Search for the cell housing the specified text and yield its [X, Y] center coordinate. 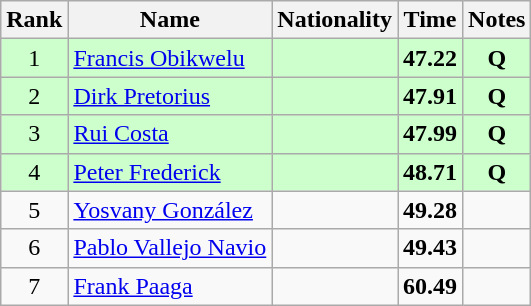
60.49 [430, 286]
2 [34, 96]
3 [34, 134]
1 [34, 58]
Rui Costa [170, 134]
Frank Paaga [170, 286]
Peter Frederick [170, 172]
6 [34, 248]
49.43 [430, 248]
5 [34, 210]
49.28 [430, 210]
Dirk Pretorius [170, 96]
Rank [34, 20]
47.99 [430, 134]
47.22 [430, 58]
Name [170, 20]
7 [34, 286]
Time [430, 20]
4 [34, 172]
Nationality [335, 20]
48.71 [430, 172]
Francis Obikwelu [170, 58]
Yosvany González [170, 210]
47.91 [430, 96]
Notes [497, 20]
Pablo Vallejo Navio [170, 248]
